Extract the [x, y] coordinate from the center of the cell holding the provided text.  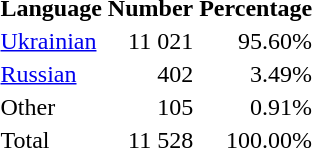
105 [150, 107]
11 021 [150, 41]
402 [150, 74]
